Detect which cell encompasses the target text, then output its (X, Y) center coordinate. 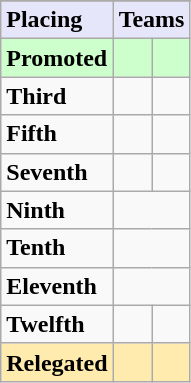
Fifth (57, 134)
Eleventh (57, 286)
Teams (152, 20)
Tenth (57, 248)
Relegated (57, 362)
Ninth (57, 210)
Promoted (57, 58)
Twelfth (57, 324)
Placing (57, 20)
Seventh (57, 172)
Third (57, 96)
